Extract the [x, y] coordinate from the center of the cell holding the provided text.  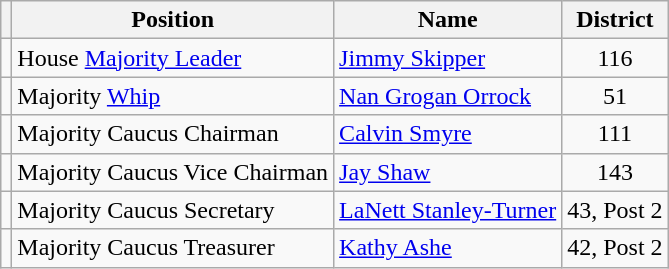
Majority Whip [173, 96]
Calvin Smyre [448, 134]
Majority Caucus Vice Chairman [173, 172]
Jimmy Skipper [448, 58]
116 [615, 58]
42, Post 2 [615, 248]
Name [448, 20]
Majority Caucus Chairman [173, 134]
Majority Caucus Treasurer [173, 248]
43, Post 2 [615, 210]
Kathy Ashe [448, 248]
Jay Shaw [448, 172]
Nan Grogan Orrock [448, 96]
Majority Caucus Secretary [173, 210]
51 [615, 96]
143 [615, 172]
House Majority Leader [173, 58]
District [615, 20]
111 [615, 134]
LaNett Stanley-Turner [448, 210]
Position [173, 20]
